Search for the cell housing the specified text and yield its (X, Y) center coordinate. 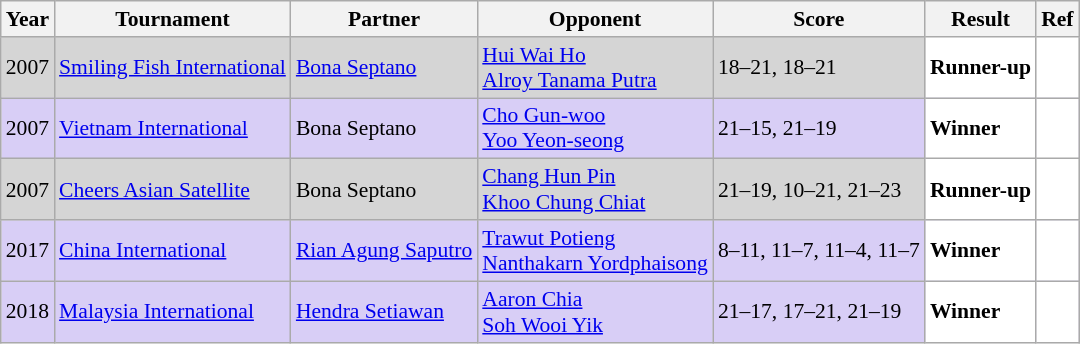
21–19, 10–21, 21–23 (819, 190)
Score (819, 19)
Smiling Fish International (172, 68)
Opponent (595, 19)
2017 (28, 250)
2018 (28, 312)
Result (980, 19)
Vietnam International (172, 128)
Trawut Potieng Nanthakarn Yordphaisong (595, 250)
Tournament (172, 19)
21–17, 17–21, 21–19 (819, 312)
Cheers Asian Satellite (172, 190)
Year (28, 19)
18–21, 18–21 (819, 68)
Hui Wai Ho Alroy Tanama Putra (595, 68)
Aaron Chia Soh Wooi Yik (595, 312)
Cho Gun-woo Yoo Yeon-seong (595, 128)
Partner (384, 19)
Ref (1057, 19)
21–15, 21–19 (819, 128)
8–11, 11–7, 11–4, 11–7 (819, 250)
Rian Agung Saputro (384, 250)
China International (172, 250)
Malaysia International (172, 312)
Hendra Setiawan (384, 312)
Chang Hun Pin Khoo Chung Chiat (595, 190)
